Find where the given text appears and provide that cell's center as (X, Y) coordinate. 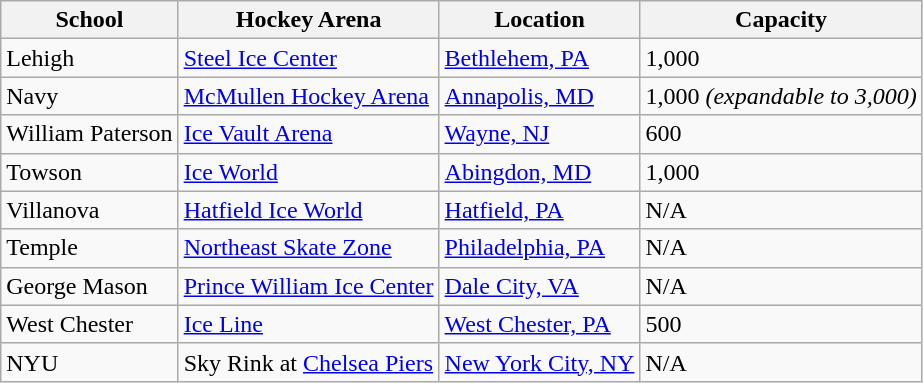
McMullen Hockey Arena (308, 96)
Navy (90, 96)
Towson (90, 172)
Hockey Arena (308, 20)
Philadelphia, PA (540, 248)
Capacity (781, 20)
Ice Vault Arena (308, 134)
George Mason (90, 286)
Sky Rink at Chelsea Piers (308, 362)
School (90, 20)
NYU (90, 362)
Prince William Ice Center (308, 286)
Annapolis, MD (540, 96)
Dale City, VA (540, 286)
Steel Ice Center (308, 58)
Hatfield Ice World (308, 210)
New York City, NY (540, 362)
Ice Line (308, 324)
William Paterson (90, 134)
West Chester (90, 324)
1,000 (expandable to 3,000) (781, 96)
Lehigh (90, 58)
Bethlehem, PA (540, 58)
Villanova (90, 210)
Ice World (308, 172)
Wayne, NJ (540, 134)
500 (781, 324)
West Chester, PA (540, 324)
Hatfield, PA (540, 210)
Temple (90, 248)
Northeast Skate Zone (308, 248)
Location (540, 20)
Abingdon, MD (540, 172)
600 (781, 134)
